Detect which cell encompasses the target text, then output its (x, y) center coordinate. 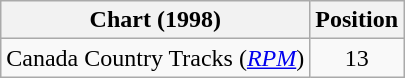
Position (357, 20)
13 (357, 58)
Chart (1998) (156, 20)
Canada Country Tracks (RPM) (156, 58)
